Return the (x, y) coordinate for the center point of the cell that contains the specified text.  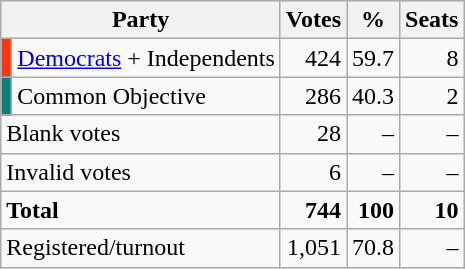
Seats (432, 20)
8 (432, 58)
70.8 (374, 248)
1,051 (313, 248)
744 (313, 210)
424 (313, 58)
Votes (313, 20)
Invalid votes (141, 172)
10 (432, 210)
% (374, 20)
28 (313, 134)
Democrats + Independents (146, 58)
40.3 (374, 96)
Common Objective (146, 96)
100 (374, 210)
Total (141, 210)
286 (313, 96)
Party (141, 20)
6 (313, 172)
59.7 (374, 58)
2 (432, 96)
Blank votes (141, 134)
Registered/turnout (141, 248)
